Extract the (x, y) coordinate from the center of the cell holding the provided text.  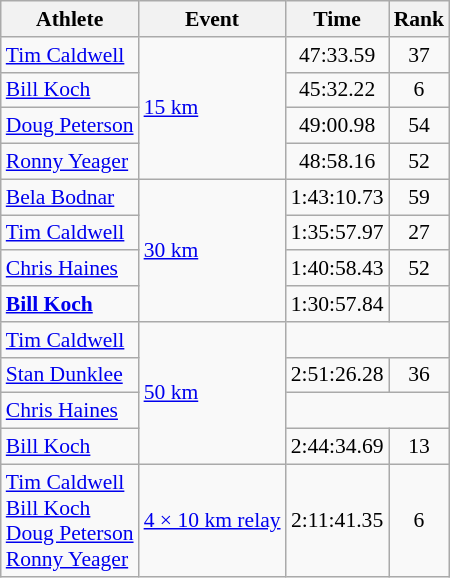
Event (212, 19)
47:33.59 (338, 55)
4 × 10 km relay (212, 520)
Stan Dunklee (70, 375)
1:40:58.43 (338, 269)
Time (338, 19)
2:11:41.35 (338, 520)
45:32.22 (338, 90)
1:35:57.97 (338, 233)
49:00.98 (338, 126)
1:43:10.73 (338, 197)
59 (420, 197)
Athlete (70, 19)
13 (420, 447)
48:58.16 (338, 162)
37 (420, 55)
36 (420, 375)
27 (420, 233)
15 km (212, 108)
50 km (212, 393)
2:51:26.28 (338, 375)
54 (420, 126)
Bela Bodnar (70, 197)
30 km (212, 250)
2:44:34.69 (338, 447)
1:30:57.84 (338, 304)
Rank (420, 19)
Tim CaldwellBill KochDoug PetersonRonny Yeager (70, 520)
Ronny Yeager (70, 162)
Doug Peterson (70, 126)
